Extract the [x, y] coordinate from the center of the cell holding the provided text.  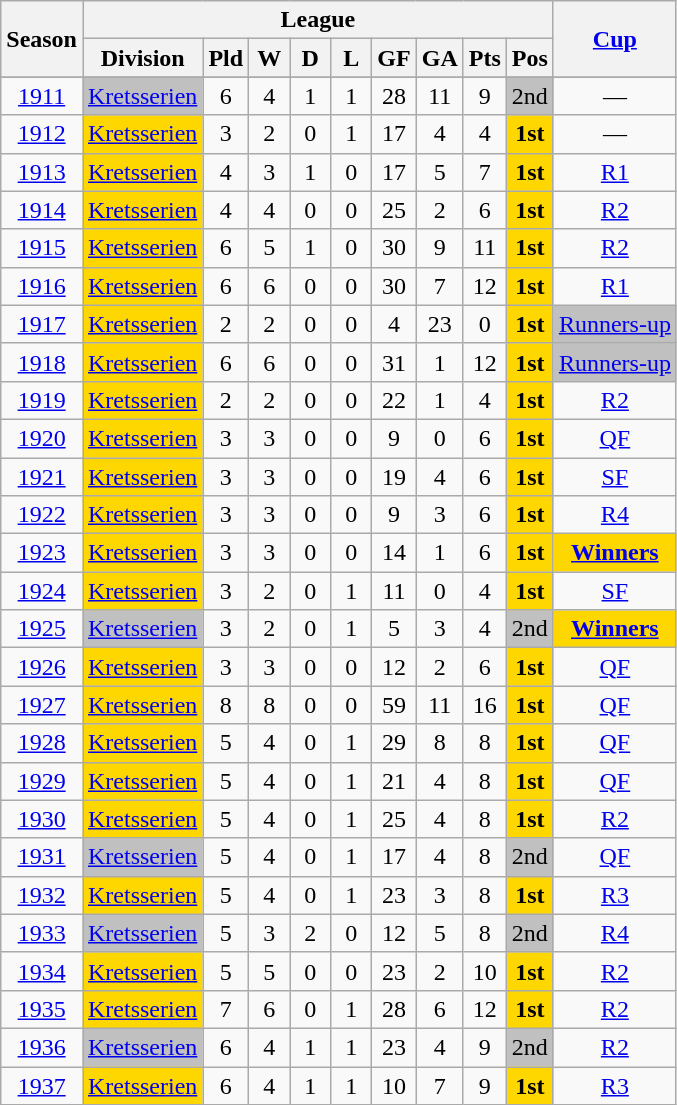
31 [394, 362]
1935 [42, 1009]
22 [394, 400]
1923 [42, 553]
1930 [42, 819]
1927 [42, 705]
1937 [42, 1085]
1924 [42, 591]
1912 [42, 134]
1922 [42, 515]
1921 [42, 477]
Pld [226, 58]
1933 [42, 933]
League [318, 20]
1913 [42, 172]
1914 [42, 210]
1936 [42, 1047]
Pos [530, 58]
1931 [42, 857]
Pts [484, 58]
1932 [42, 895]
29 [394, 743]
Division [142, 58]
D [310, 58]
Season [42, 39]
14 [394, 553]
1929 [42, 781]
1928 [42, 743]
1925 [42, 629]
19 [394, 477]
L [352, 58]
GF [394, 58]
1920 [42, 438]
1919 [42, 400]
GA [440, 58]
1926 [42, 667]
1934 [42, 971]
1915 [42, 248]
21 [394, 781]
W [270, 58]
1918 [42, 362]
16 [484, 705]
1911 [42, 96]
59 [394, 705]
1917 [42, 324]
Cup [614, 39]
1916 [42, 286]
